Pinpoint the cell where the given text exists, returning its [x, y] midpoint coordinate. 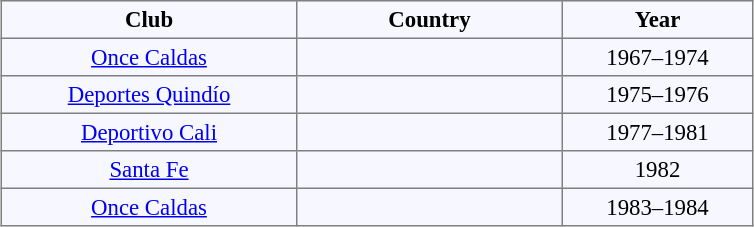
Deportes Quindío [149, 95]
Year [657, 20]
Santa Fe [149, 170]
Club [149, 20]
1967–1974 [657, 57]
1977–1981 [657, 132]
Deportivo Cali [149, 132]
1982 [657, 170]
1975–1976 [657, 95]
Country [430, 20]
1983–1984 [657, 207]
